Output the [X, Y] coordinate of the center of the cell containing the given text.  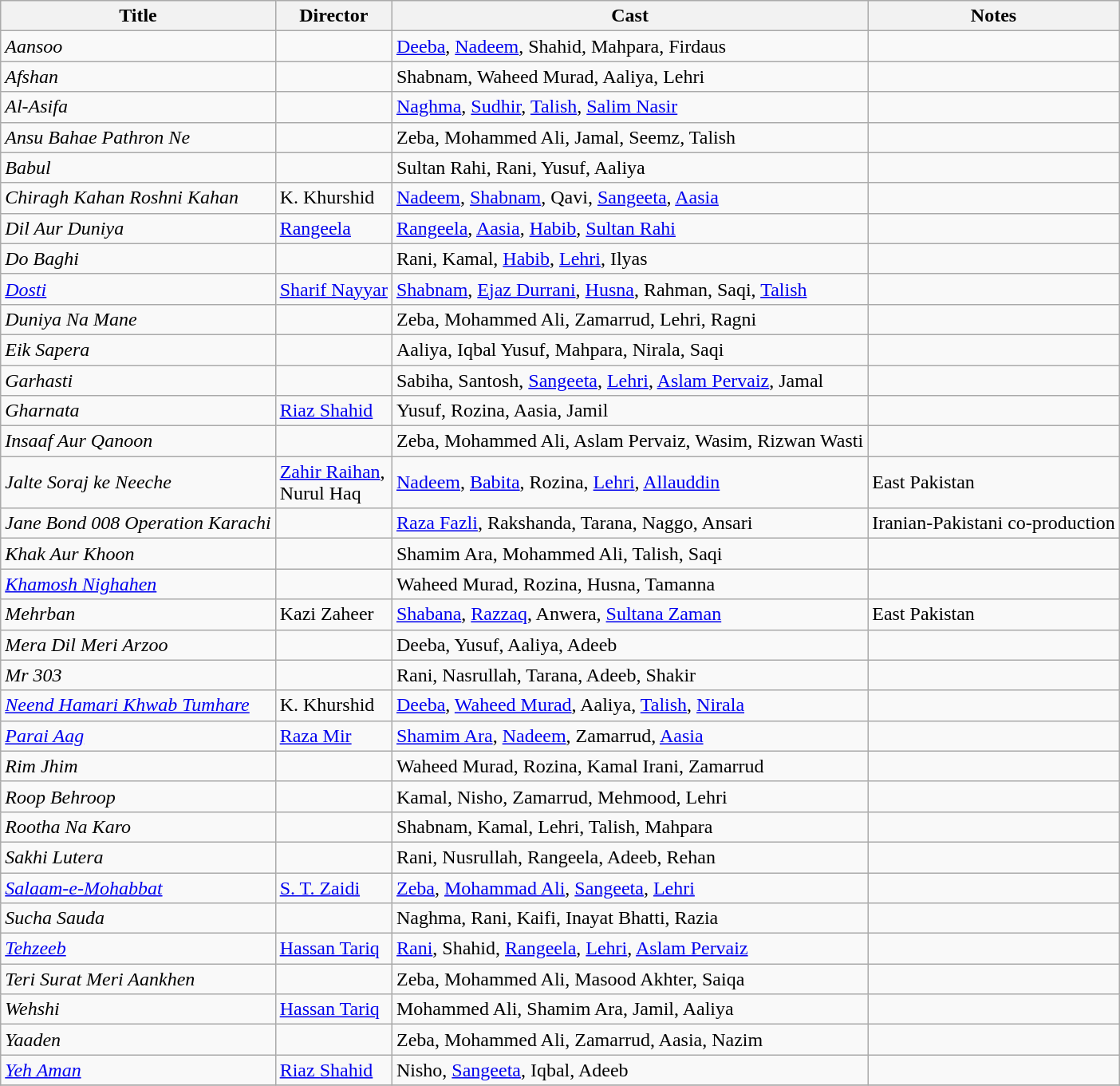
Jalte Soraj ke Neeche [138, 482]
Parai Aag [138, 736]
Dil Aur Duniya [138, 228]
Shabana, Razzaq, Anwera, Sultana Zaman [629, 614]
Mohammed Ali, Shamim Ara, Jamil, Aaliya [629, 1009]
Rootha Na Karo [138, 827]
Nadeem, Shabnam, Qavi, Sangeeta, Aasia [629, 198]
Aansoo [138, 46]
Yeh Aman [138, 1070]
Neend Hamari Khwab Tumhare [138, 705]
Waheed Murad, Rozina, Husna, Tamanna [629, 584]
Teri Surat Meri Aankhen [138, 979]
Afshan [138, 77]
Deeba, Nadeem, Shahid, Mahpara, Firdaus [629, 46]
Dosti [138, 289]
Title [138, 16]
Mr 303 [138, 675]
Zeba, Mohammed Ali, Masood Akhter, Saiqa [629, 979]
Do Baghi [138, 259]
Yusuf, Rozina, Aasia, Jamil [629, 411]
Zeba, Mohammed Ali, Jamal, Seemz, Talish [629, 137]
Shabnam, Waheed Murad, Aaliya, Lehri [629, 77]
Rangeela [333, 228]
Rani, Kamal, Habib, Lehri, Ilyas [629, 259]
Notes [994, 16]
Zeba, Mohammed Ali, Zamarrud, Lehri, Ragni [629, 319]
Mehrban [138, 614]
Naghma, Sudhir, Talish, Salim Nasir [629, 107]
Salaam-e-Mohabbat [138, 888]
Rani, Nusrullah, Rangeela, Adeeb, Rehan [629, 857]
Al-Asifa [138, 107]
Rani, Nasrullah, Tarana, Adeeb, Shakir [629, 675]
Waheed Murad, Rozina, Kamal Irani, Zamarrud [629, 766]
Gharnata [138, 411]
Duniya Na Mane [138, 319]
Sucha Sauda [138, 918]
Rim Jhim [138, 766]
Deeba, Waheed Murad, Aaliya, Talish, Nirala [629, 705]
Sabiha, Santosh, Sangeeta, Lehri, Aslam Pervaiz, Jamal [629, 381]
Shabnam, Kamal, Lehri, Talish, Mahpara [629, 827]
Kamal, Nisho, Zamarrud, Mehmood, Lehri [629, 796]
Sharif Nayyar [333, 289]
Nisho, Sangeeta, Iqbal, Adeeb [629, 1070]
Naghma, Rani, Kaifi, Inayat Bhatti, Razia [629, 918]
Sultan Rahi, Rani, Yusuf, Aaliya [629, 168]
Mera Dil Meri Arzoo [138, 645]
Rangeela, Aasia, Habib, Sultan Rahi [629, 228]
Deeba, Yusuf, Aaliya, Adeeb [629, 645]
Zahir Raihan,Nurul Haq [333, 482]
Eik Sapera [138, 349]
Raza Fazli, Rakshanda, Tarana, Naggo, Ansari [629, 523]
S. T. Zaidi [333, 888]
Director [333, 16]
Zeba, Mohammed Ali, Zamarrud, Aasia, Nazim [629, 1040]
Yaaden [138, 1040]
Aaliya, Iqbal Yusuf, Mahpara, Nirala, Saqi [629, 349]
Khak Aur Khoon [138, 554]
Raza Mir [333, 736]
Shamim Ara, Nadeem, Zamarrud, Aasia [629, 736]
Wehshi [138, 1009]
Cast [629, 16]
Babul [138, 168]
Garhasti [138, 381]
Insaaf Aur Qanoon [138, 441]
Ansu Bahae Pathron Ne [138, 137]
Nadeem, Babita, Rozina, Lehri, Allauddin [629, 482]
Jane Bond 008 Operation Karachi [138, 523]
Shamim Ara, Mohammed Ali, Talish, Saqi [629, 554]
Iranian-Pakistani co-production [994, 523]
Chiragh Kahan Roshni Kahan [138, 198]
Kazi Zaheer [333, 614]
Sakhi Lutera [138, 857]
Rani, Shahid, Rangeela, Lehri, Aslam Pervaiz [629, 949]
Shabnam, Ejaz Durrani, Husna, Rahman, Saqi, Talish [629, 289]
Zeba, Mohammad Ali, Sangeeta, Lehri [629, 888]
Zeba, Mohammed Ali, Aslam Pervaiz, Wasim, Rizwan Wasti [629, 441]
Tehzeeb [138, 949]
Roop Behroop [138, 796]
Khamosh Nighahen [138, 584]
